Return the [X, Y] coordinate for the center point of the cell that contains the specified text.  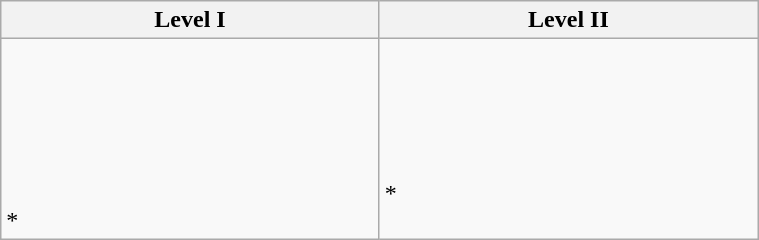
Level II [568, 20]
Level I [190, 20]
